Capture the cell that displays the provided text and extract its [x, y] central coordinate. 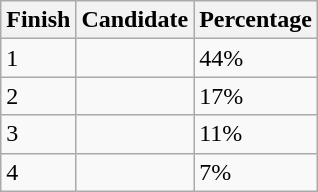
1 [38, 58]
17% [256, 96]
7% [256, 172]
3 [38, 134]
Finish [38, 20]
2 [38, 96]
Candidate [135, 20]
4 [38, 172]
11% [256, 134]
Percentage [256, 20]
44% [256, 58]
